Find where the given text appears and provide that cell's center as (x, y) coordinate. 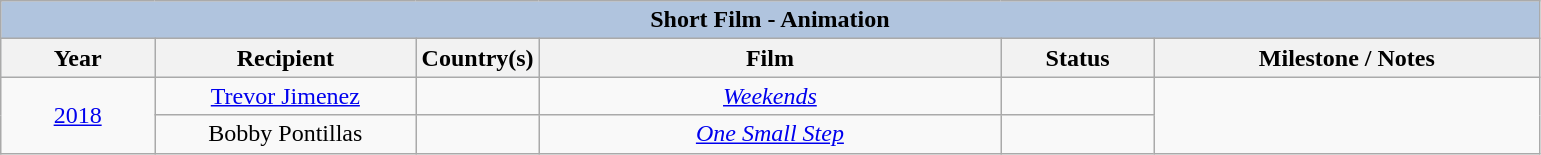
Status (1078, 58)
2018 (78, 115)
Country(s) (478, 58)
Short Film - Animation (770, 20)
Bobby Pontillas (286, 134)
Year (78, 58)
One Small Step (770, 134)
Film (770, 58)
Weekends (770, 96)
Milestone / Notes (1346, 58)
Recipient (286, 58)
Trevor Jimenez (286, 96)
